Extract the [X, Y] coordinate from the center of the cell holding the provided text.  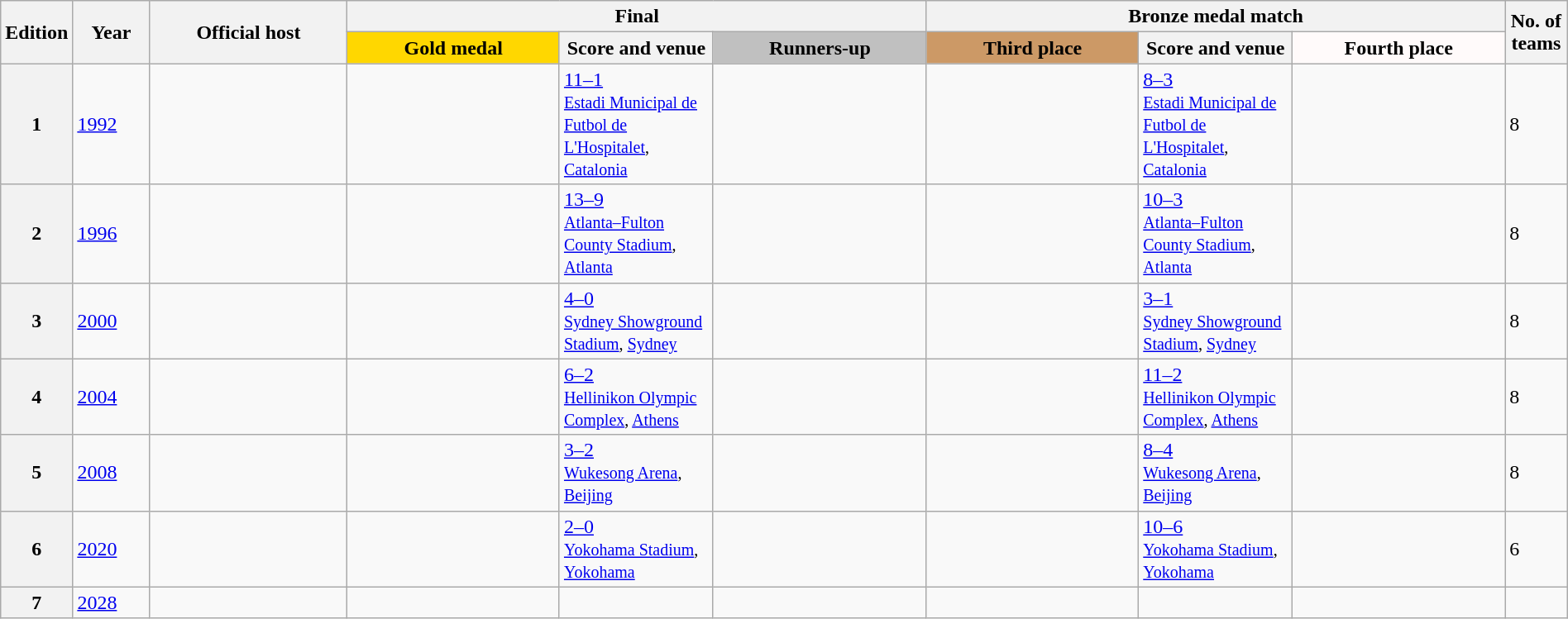
1992 [111, 124]
Bronze medal match [1216, 17]
8–3Estadi Municipal de Futbol de L'Hospitalet, Catalonia [1216, 124]
4–0Sydney Showground Stadium, Sydney [636, 321]
2020 [111, 549]
3–1Sydney Showground Stadium, Sydney [1216, 321]
2008 [111, 473]
2–0Yokohama Stadium, Yokohama [636, 549]
4 [36, 397]
2004 [111, 397]
Third place [1032, 48]
No. of teams [1537, 32]
2028 [111, 602]
8–4Wukesong Arena, Beijing [1216, 473]
Edition [36, 32]
2 [36, 233]
Final [637, 17]
10–3Atlanta–Fulton County Stadium, Atlanta [1216, 233]
Year [111, 32]
5 [36, 473]
11–1Estadi Municipal de Futbol de L'Hospitalet, Catalonia [636, 124]
Official host [248, 32]
6–2Hellinikon Olympic Complex, Athens [636, 397]
11–2Hellinikon Olympic Complex, Athens [1216, 397]
3–2Wukesong Arena, Beijing [636, 473]
1996 [111, 233]
1 [36, 124]
3 [36, 321]
13–9Atlanta–Fulton County Stadium, Atlanta [636, 233]
Fourth place [1399, 48]
Runners-up [820, 48]
Gold medal [453, 48]
7 [36, 602]
2000 [111, 321]
10–6Yokohama Stadium, Yokohama [1216, 549]
